Return (x, y) of the center of cell containing provided text 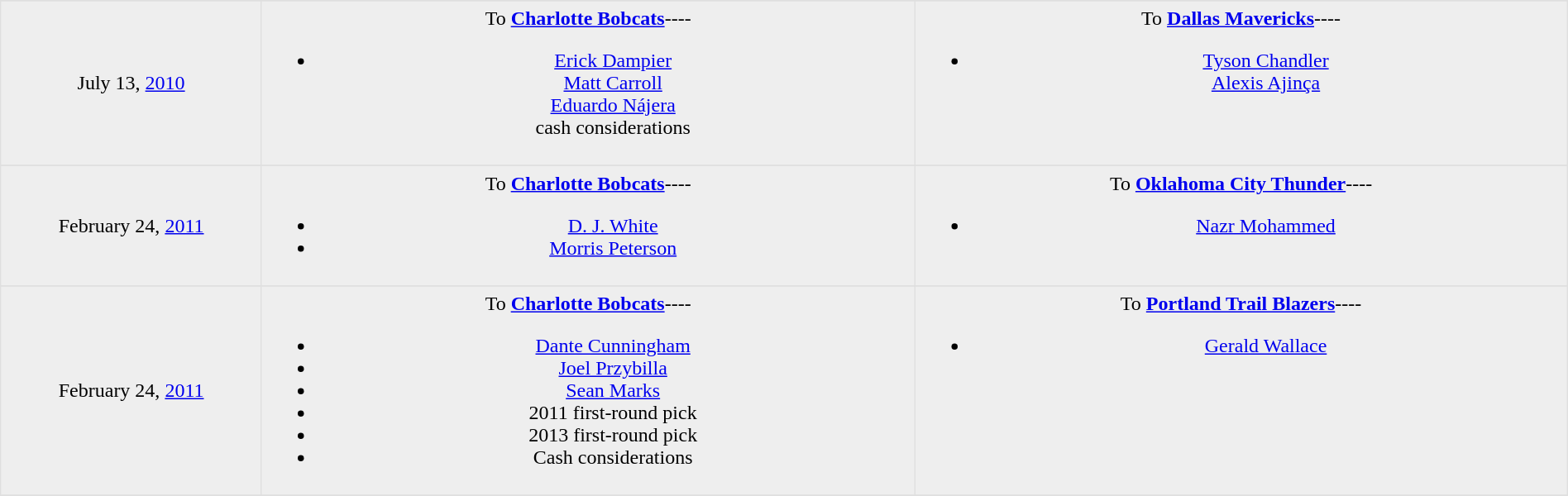
To Portland Trail Blazers---- Gerald Wallace (1241, 391)
To Charlotte Bobcats---- Dante Cunningham Joel Przybilla Sean Marks2011 first-round pick2013 first-round pickCash considerations (587, 391)
To Dallas Mavericks---- Tyson Chandler Alexis Ajinça (1241, 83)
To Charlotte Bobcats---- D. J. White Morris Peterson (587, 226)
To Charlotte Bobcats---- Erick Dampier Matt Carroll Eduardo Nájeracash considerations (587, 83)
July 13, 2010 (131, 83)
To Oklahoma City Thunder---- Nazr Mohammed (1241, 226)
